Pinpoint the cell where the given text exists, returning its (x, y) midpoint coordinate. 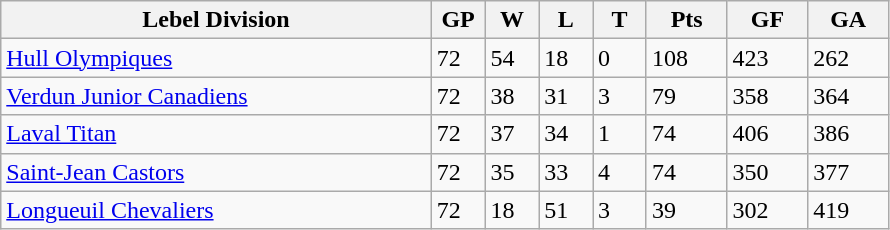
T (620, 20)
W (512, 20)
0 (620, 58)
262 (848, 58)
350 (768, 172)
1 (620, 134)
Longueuil Chevaliers (216, 210)
4 (620, 172)
Pts (686, 20)
34 (566, 134)
Verdun Junior Canadiens (216, 96)
79 (686, 96)
377 (848, 172)
Saint-Jean Castors (216, 172)
39 (686, 210)
Laval Titan (216, 134)
GP (458, 20)
L (566, 20)
423 (768, 58)
302 (768, 210)
386 (848, 134)
35 (512, 172)
GF (768, 20)
406 (768, 134)
364 (848, 96)
54 (512, 58)
33 (566, 172)
Hull Olympiques (216, 58)
358 (768, 96)
38 (512, 96)
Lebel Division (216, 20)
31 (566, 96)
108 (686, 58)
419 (848, 210)
37 (512, 134)
GA (848, 20)
51 (566, 210)
